Search for the cell housing the specified text and yield its (X, Y) center coordinate. 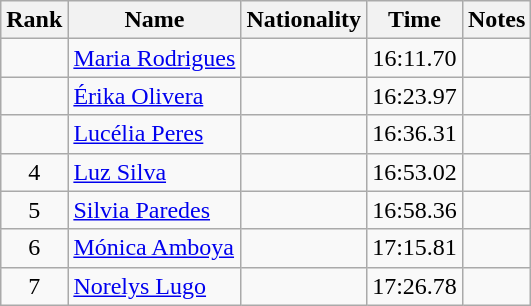
Mónica Amboya (154, 248)
Name (154, 20)
Luz Silva (154, 172)
Nationality (304, 20)
Silvia Paredes (154, 210)
4 (34, 172)
Norelys Lugo (154, 286)
16:53.02 (415, 172)
Lucélia Peres (154, 134)
17:26.78 (415, 286)
Rank (34, 20)
6 (34, 248)
Érika Olivera (154, 96)
16:58.36 (415, 210)
5 (34, 210)
16:23.97 (415, 96)
16:11.70 (415, 58)
Notes (496, 20)
Maria Rodrigues (154, 58)
7 (34, 286)
Time (415, 20)
17:15.81 (415, 248)
16:36.31 (415, 134)
